Determine the [x, y] coordinate at the center of the cell enclosing the given text.  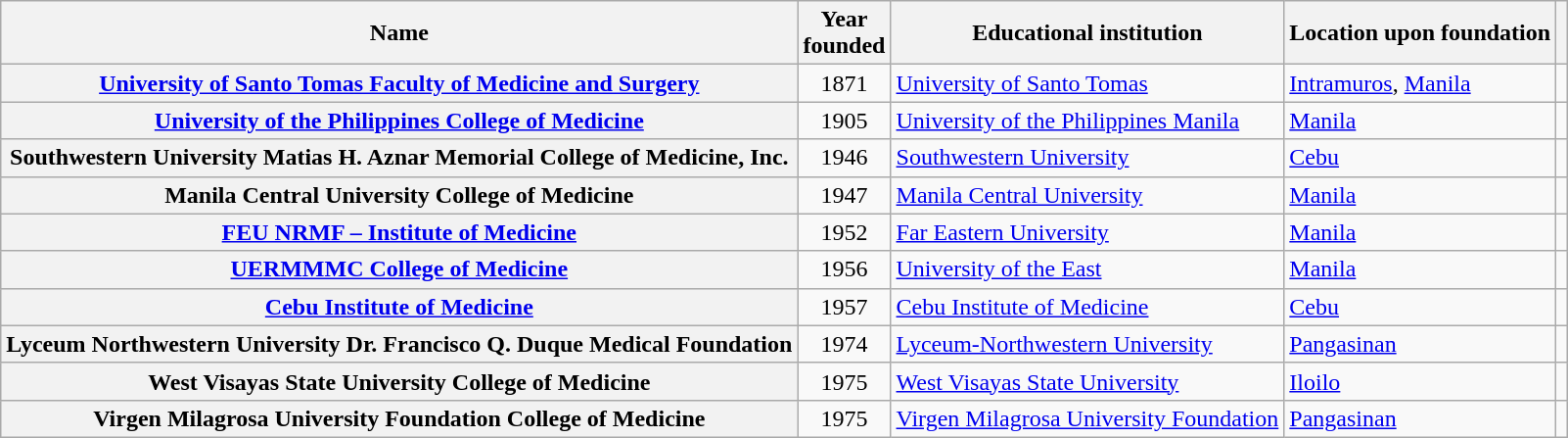
Iloilo [1420, 381]
University of the Philippines Manila [1087, 121]
FEU NRMF – Institute of Medicine [399, 232]
Educational institution [1087, 33]
Manila Central University [1087, 195]
West Visayas State University [1087, 381]
1946 [844, 158]
1905 [844, 121]
1952 [844, 232]
UERMMMC College of Medicine [399, 269]
Southwestern University [1087, 158]
1871 [844, 83]
West Visayas State University College of Medicine [399, 381]
Yearfounded [844, 33]
Lyceum-Northwestern University [1087, 344]
University of Santo Tomas Faculty of Medicine and Surgery [399, 83]
Virgen Milagrosa University Foundation [1087, 418]
Lyceum Northwestern University Dr. Francisco Q. Duque Medical Foundation [399, 344]
Name [399, 33]
Manila Central University College of Medicine [399, 195]
1974 [844, 344]
Far Eastern University [1087, 232]
1957 [844, 307]
Location upon foundation [1420, 33]
University of the East [1087, 269]
Virgen Milagrosa University Foundation College of Medicine [399, 418]
Intramuros, Manila [1420, 83]
University of Santo Tomas [1087, 83]
1947 [844, 195]
Southwestern University Matias H. Aznar Memorial College of Medicine, Inc. [399, 158]
1956 [844, 269]
University of the Philippines College of Medicine [399, 121]
